Output the (x, y) coordinate of the center of the cell containing the given text.  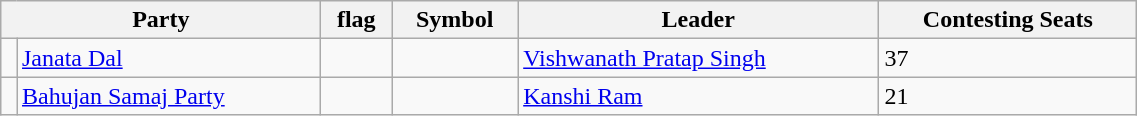
Party (161, 20)
Symbol (455, 20)
Contesting Seats (1008, 20)
21 (1008, 96)
Bahujan Samaj Party (168, 96)
37 (1008, 58)
Janata Dal (168, 58)
Leader (698, 20)
Kanshi Ram (698, 96)
Vishwanath Pratap Singh (698, 58)
flag (356, 20)
